Provide the [X, Y] coordinate of the cell's center where the given text is located.  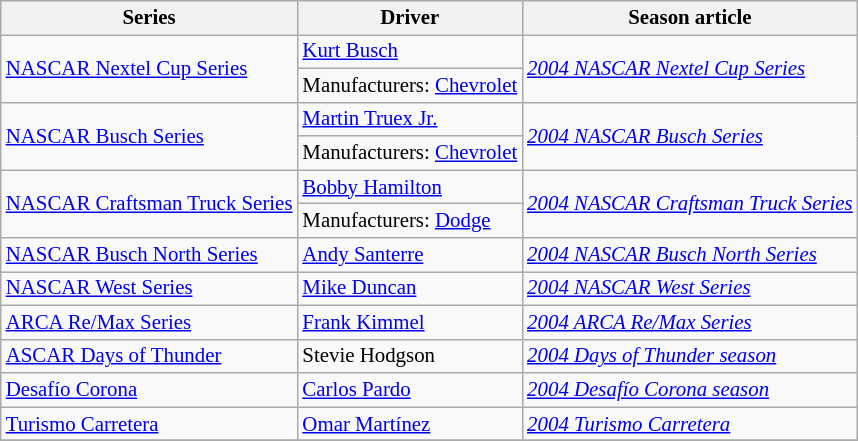
Driver [410, 18]
Bobby Hamilton [410, 187]
Kurt Busch [410, 51]
Season article [690, 18]
NASCAR West Series [150, 288]
2004 Desafío Corona season [690, 390]
NASCAR Craftsman Truck Series [150, 204]
2004 NASCAR Busch Series [690, 136]
Martin Truex Jr. [410, 119]
Turismo Carretera [150, 424]
Frank Kimmel [410, 322]
2004 NASCAR West Series [690, 288]
ARCA Re/Max Series [150, 322]
2004 NASCAR Craftsman Truck Series [690, 204]
2004 Turismo Carretera [690, 424]
NASCAR Nextel Cup Series [150, 68]
Carlos Pardo [410, 390]
Andy Santerre [410, 255]
2004 ARCA Re/Max Series [690, 322]
Omar Martínez [410, 424]
Mike Duncan [410, 288]
Stevie Hodgson [410, 356]
2004 NASCAR Busch North Series [690, 255]
2004 NASCAR Nextel Cup Series [690, 68]
Manufacturers: Dodge [410, 221]
ASCAR Days of Thunder [150, 356]
2004 Days of Thunder season [690, 356]
Desafío Corona [150, 390]
Series [150, 18]
NASCAR Busch Series [150, 136]
NASCAR Busch North Series [150, 255]
